Identify which cell holds the provided text, then report its [x, y] central coordinate. 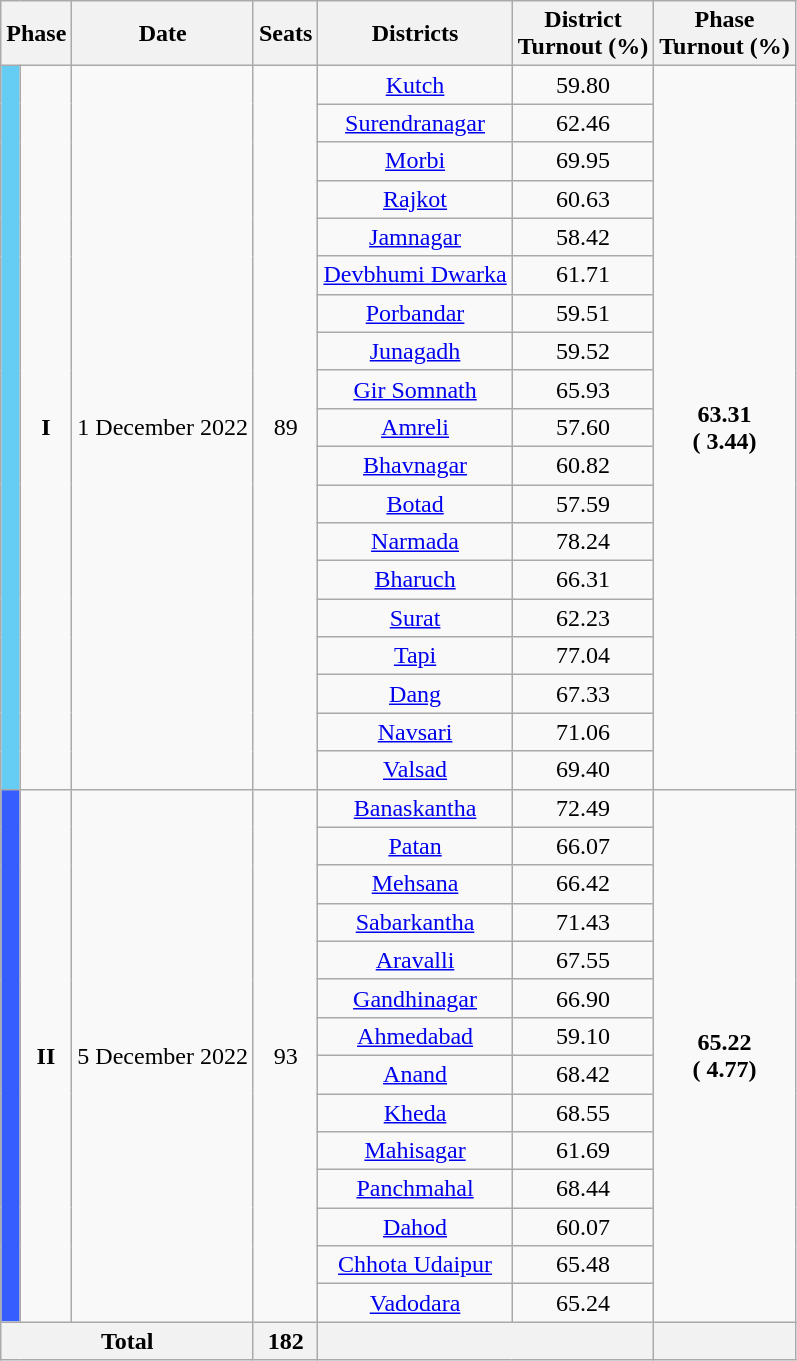
Valsad [415, 770]
1 December 2022 [163, 428]
67.55 [583, 960]
66.90 [583, 998]
Vadodara [415, 1303]
Morbi [415, 161]
61.71 [583, 275]
59.52 [583, 351]
71.06 [583, 732]
Chhota Udaipur [415, 1265]
Anand [415, 1074]
Total [128, 1341]
5 December 2022 [163, 1056]
Bharuch [415, 580]
I [46, 428]
Panchmahal [415, 1189]
57.59 [583, 503]
68.44 [583, 1189]
59.10 [583, 1036]
67.33 [583, 694]
Phase [36, 34]
66.42 [583, 884]
58.42 [583, 237]
Surat [415, 618]
Gandhinagar [415, 998]
Date [163, 34]
63.31 ( 3.44) [725, 428]
Dang [415, 694]
Tapi [415, 656]
Gir Somnath [415, 389]
72.49 [583, 808]
Junagadh [415, 351]
Ahmedabad [415, 1036]
Kheda [415, 1113]
Districts [415, 34]
Banaskantha [415, 808]
Seats [285, 34]
Phase Turnout (%) [725, 34]
Devbhumi Dwarka [415, 275]
Bhavnagar [415, 465]
69.40 [583, 770]
Dahod [415, 1227]
59.51 [583, 313]
77.04 [583, 656]
60.82 [583, 465]
71.43 [583, 922]
65.22 ( 4.77) [725, 1056]
68.42 [583, 1074]
78.24 [583, 542]
Jamnagar [415, 237]
60.63 [583, 199]
93 [285, 1056]
69.95 [583, 161]
65.48 [583, 1265]
89 [285, 428]
66.31 [583, 580]
182 [285, 1341]
Rajkot [415, 199]
60.07 [583, 1227]
66.07 [583, 846]
Mehsana [415, 884]
62.23 [583, 618]
57.60 [583, 427]
68.55 [583, 1113]
Amreli [415, 427]
Sabarkantha [415, 922]
Aravalli [415, 960]
62.46 [583, 123]
Navsari [415, 732]
61.69 [583, 1151]
65.93 [583, 389]
Mahisagar [415, 1151]
Patan [415, 846]
Surendranagar [415, 123]
District Turnout (%) [583, 34]
Porbandar [415, 313]
59.80 [583, 85]
II [46, 1056]
Botad [415, 503]
Kutch [415, 85]
Narmada [415, 542]
65.24 [583, 1303]
